Extract the [x, y] coordinate from the center of the cell holding the provided text.  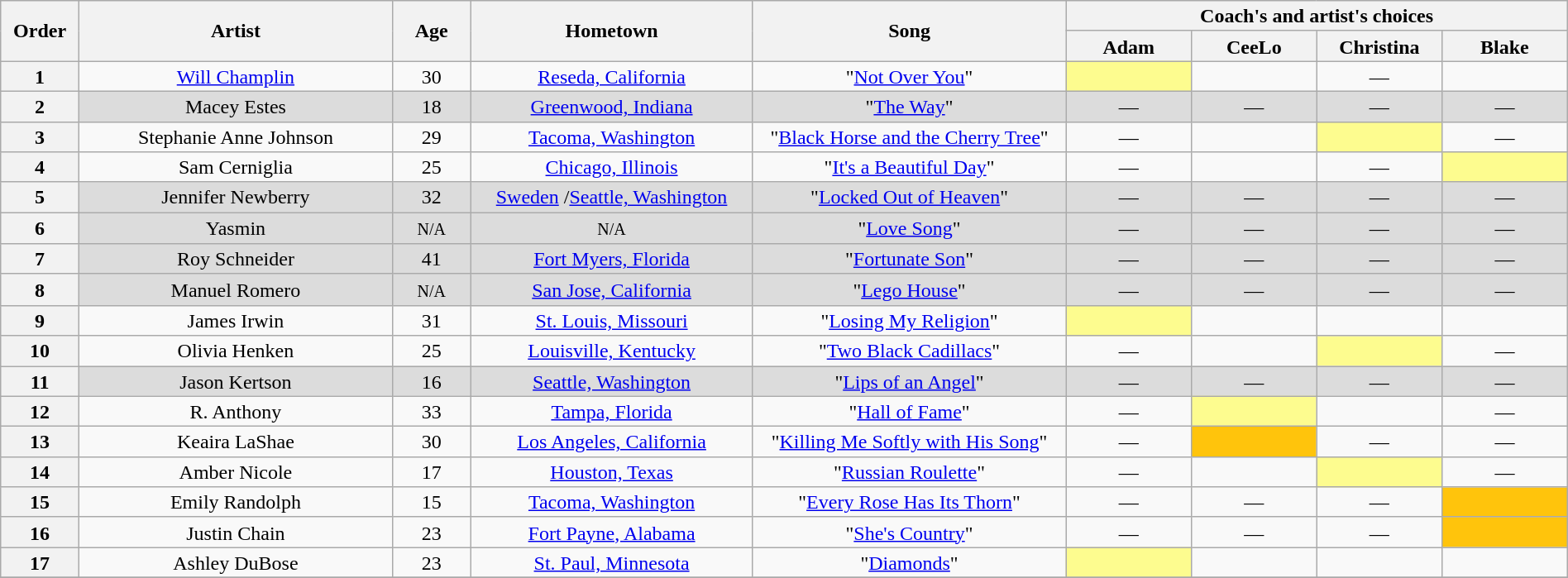
Houston, Texas [612, 471]
CeeLo [1255, 46]
Artist [235, 31]
"It's a Beautiful Day" [910, 167]
"Fortunate Son" [910, 260]
1 [40, 76]
4 [40, 167]
6 [40, 228]
33 [432, 412]
Stephanie Anne Johnson [235, 137]
Olivia Henken [235, 351]
"Love Song" [910, 228]
"The Way" [910, 106]
Los Angeles, California [612, 442]
12 [40, 412]
Chicago, Illinois [612, 167]
Manuel Romero [235, 289]
"She's Country" [910, 533]
8 [40, 289]
2 [40, 106]
10 [40, 351]
James Irwin [235, 321]
St. Louis, Missouri [612, 321]
Justin Chain [235, 533]
Fort Myers, Florida [612, 260]
Louisville, Kentucky [612, 351]
Sweden /Seattle, Washington [612, 197]
Jason Kertson [235, 380]
Keaira LaShae [235, 442]
Sam Cerniglia [235, 167]
13 [40, 442]
9 [40, 321]
Tampa, Florida [612, 412]
Order [40, 31]
"Hall of Fame" [910, 412]
Will Champlin [235, 76]
Seattle, Washington [612, 380]
Hometown [612, 31]
5 [40, 197]
Greenwood, Indiana [612, 106]
San Jose, California [612, 289]
"Every Rose Has Its Thorn" [910, 503]
Christina [1379, 46]
7 [40, 260]
"Two Black Cadillacs" [910, 351]
Ashley DuBose [235, 562]
32 [432, 197]
St. Paul, Minnesota [612, 562]
Fort Payne, Alabama [612, 533]
Blake [1505, 46]
29 [432, 137]
31 [432, 321]
"Losing My Religion" [910, 321]
Macey Estes [235, 106]
Age [432, 31]
41 [432, 260]
"Russian Roulette" [910, 471]
Emily Randolph [235, 503]
18 [432, 106]
Reseda, California [612, 76]
Yasmin [235, 228]
"Not Over You" [910, 76]
Song [910, 31]
3 [40, 137]
Roy Schneider [235, 260]
R. Anthony [235, 412]
11 [40, 380]
"Locked Out of Heaven" [910, 197]
"Lips of an Angel" [910, 380]
"Diamonds" [910, 562]
Coach's and artist's choices [1317, 17]
"Black Horse and the Cherry Tree" [910, 137]
Jennifer Newberry [235, 197]
"Lego House" [910, 289]
Amber Nicole [235, 471]
14 [40, 471]
Adam [1129, 46]
"Killing Me Softly with His Song" [910, 442]
